Detect which cell encompasses the target text, then output its (X, Y) center coordinate. 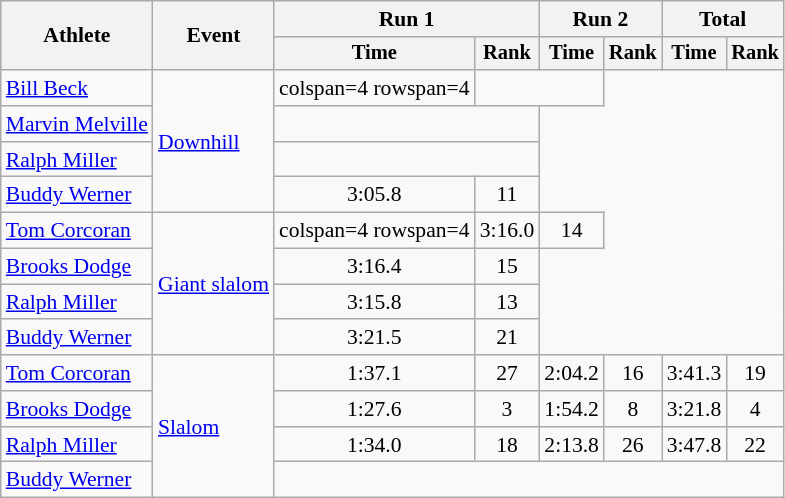
22 (755, 445)
Bill Beck (77, 88)
1:34.0 (374, 445)
14 (572, 231)
13 (508, 302)
Giant slalom (214, 284)
19 (755, 373)
16 (633, 373)
3:21.5 (374, 338)
15 (508, 267)
3:21.8 (694, 409)
3:47.8 (694, 445)
8 (633, 409)
3:16.0 (508, 231)
21 (508, 338)
3:15.8 (374, 302)
11 (508, 195)
1:37.1 (374, 373)
2:13.8 (572, 445)
Marvin Melville (77, 124)
2:04.2 (572, 373)
3:16.4 (374, 267)
Downhill (214, 141)
3:41.3 (694, 373)
3 (508, 409)
18 (508, 445)
3:05.8 (374, 195)
Slalom (214, 426)
27 (508, 373)
1:54.2 (572, 409)
Athlete (77, 36)
Event (214, 36)
26 (633, 445)
Total (723, 19)
1:27.6 (374, 409)
4 (755, 409)
Run 1 (406, 19)
Run 2 (600, 19)
